Find where the given text appears and provide that cell's center as [X, Y] coordinate. 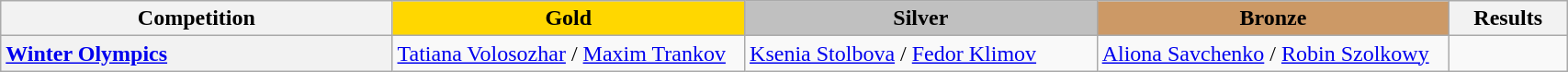
Ksenia Stolbova / Fedor Klimov [921, 54]
Competition [197, 18]
Results [1508, 18]
Winter Olympics [197, 54]
Aliona Savchenko / Robin Szolkowy [1273, 54]
Silver [921, 18]
Tatiana Volosozhar / Maxim Trankov [569, 54]
Gold [569, 18]
Bronze [1273, 18]
